Pinpoint the cell where the given text exists, returning its [X, Y] midpoint coordinate. 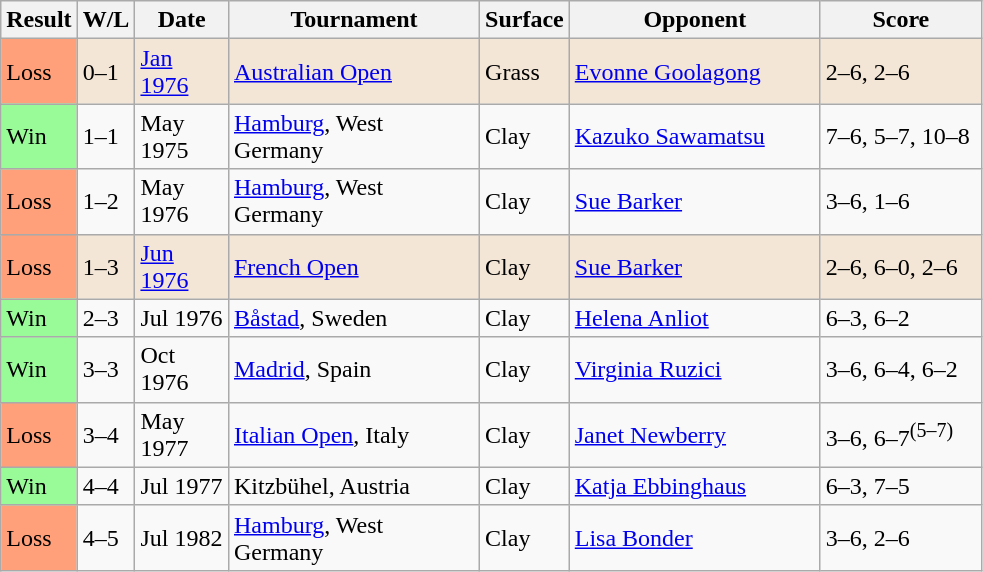
Score [900, 20]
2–6, 6–0, 2–6 [900, 266]
Kazuko Sawamatsu [694, 136]
Evonne Goolagong [694, 72]
May 1977 [182, 434]
1–3 [106, 266]
Helena Anliot [694, 318]
1–2 [106, 202]
Virginia Ruzici [694, 370]
May 1976 [182, 202]
Jul 1976 [182, 318]
3–3 [106, 370]
0–1 [106, 72]
1–1 [106, 136]
3–6, 6–4, 6–2 [900, 370]
Date [182, 20]
Katja Ebbinghaus [694, 486]
3–4 [106, 434]
3–6, 2–6 [900, 538]
Jul 1982 [182, 538]
May 1975 [182, 136]
3–6, 1–6 [900, 202]
2–3 [106, 318]
Madrid, Spain [354, 370]
Jun 1976 [182, 266]
Janet Newberry [694, 434]
4–4 [106, 486]
Australian Open [354, 72]
Lisa Bonder [694, 538]
Grass [525, 72]
Opponent [694, 20]
Oct 1976 [182, 370]
Jan 1976 [182, 72]
Båstad, Sweden [354, 318]
Jul 1977 [182, 486]
French Open [354, 266]
7–6, 5–7, 10–8 [900, 136]
Surface [525, 20]
Italian Open, Italy [354, 434]
Result [39, 20]
2–6, 2–6 [900, 72]
6–3, 6–2 [900, 318]
4–5 [106, 538]
W/L [106, 20]
6–3, 7–5 [900, 486]
3–6, 6–7(5–7) [900, 434]
Tournament [354, 20]
Kitzbühel, Austria [354, 486]
